Provide the [x, y] coordinate of the cell's center where the given text is located.  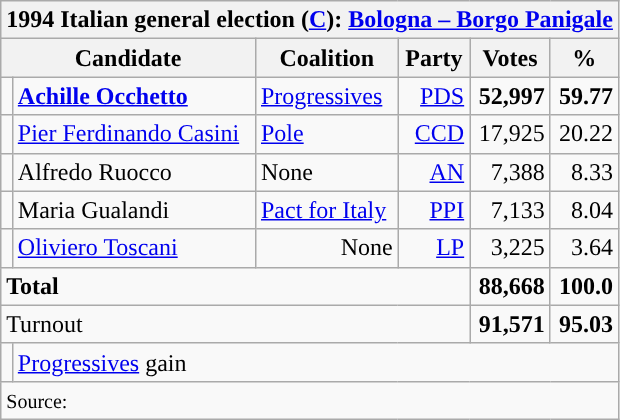
88,668 [510, 286]
Maria Gualandi [134, 210]
Pact for Italy [326, 210]
3,225 [510, 248]
8.04 [584, 210]
8.33 [584, 172]
95.03 [584, 324]
17,925 [510, 134]
20.22 [584, 134]
Candidate [128, 58]
Source: [310, 400]
Oliviero Toscani [134, 248]
91,571 [510, 324]
Turnout [236, 324]
7,133 [510, 210]
52,997 [510, 96]
Votes [510, 58]
1994 Italian general election (C): Bologna – Borgo Panigale [310, 20]
AN [434, 172]
Pier Ferdinando Casini [134, 134]
Progressives gain [315, 362]
% [584, 58]
Pole [326, 134]
Progressives [326, 96]
PDS [434, 96]
Party [434, 58]
LP [434, 248]
7,388 [510, 172]
Total [236, 286]
100.0 [584, 286]
3.64 [584, 248]
Alfredo Ruocco [134, 172]
Coalition [326, 58]
Achille Occhetto [134, 96]
59.77 [584, 96]
PPI [434, 210]
CCD [434, 134]
